Determine the (x, y) coordinate at the center of the cell enclosing the given text.  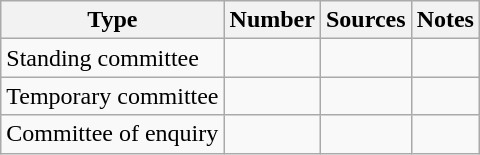
Standing committee (112, 58)
Committee of enquiry (112, 134)
Notes (445, 20)
Type (112, 20)
Number (272, 20)
Sources (366, 20)
Temporary committee (112, 96)
